Find where the given text appears and provide that cell's center as (x, y) coordinate. 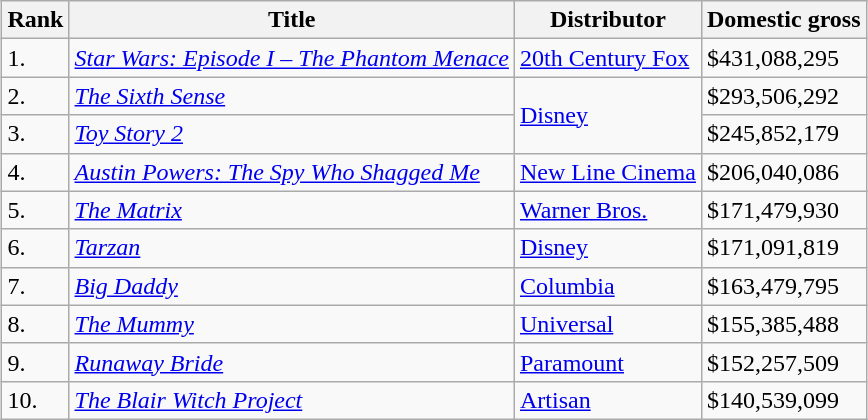
$245,852,179 (784, 134)
Austin Powers: The Spy Who Shagged Me (292, 172)
$293,506,292 (784, 96)
The Blair Witch Project (292, 400)
Paramount (608, 362)
Columbia (608, 286)
Tarzan (292, 248)
New Line Cinema (608, 172)
7. (36, 286)
The Mummy (292, 324)
$171,479,930 (784, 210)
6. (36, 248)
$140,539,099 (784, 400)
Title (292, 20)
Toy Story 2 (292, 134)
9. (36, 362)
8. (36, 324)
4. (36, 172)
$171,091,819 (784, 248)
Warner Bros. (608, 210)
Star Wars: Episode I – The Phantom Menace (292, 58)
Domestic gross (784, 20)
10. (36, 400)
$431,088,295 (784, 58)
5. (36, 210)
$206,040,086 (784, 172)
Runaway Bride (292, 362)
The Sixth Sense (292, 96)
Rank (36, 20)
The Matrix (292, 210)
1. (36, 58)
Artisan (608, 400)
Distributor (608, 20)
Universal (608, 324)
2. (36, 96)
20th Century Fox (608, 58)
$152,257,509 (784, 362)
3. (36, 134)
$163,479,795 (784, 286)
Big Daddy (292, 286)
$155,385,488 (784, 324)
